Detect which cell encompasses the target text, then output its [x, y] center coordinate. 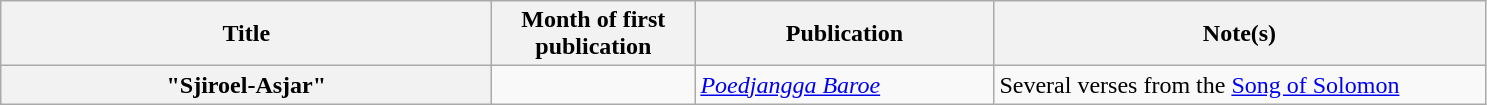
Title [246, 34]
Several verses from the Song of Solomon [1240, 85]
"Sjiroel-Asjar" [246, 85]
Note(s) [1240, 34]
Publication [844, 34]
Month of first publication [594, 34]
Poedjangga Baroe [844, 85]
